From the cell containing the given text, extract its center point as [X, Y] coordinate. 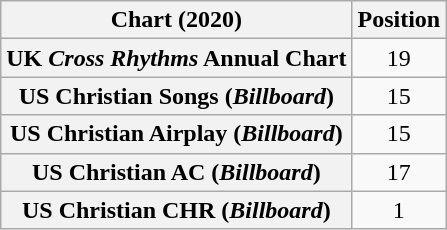
19 [399, 58]
US Christian Songs (Billboard) [176, 96]
UK Cross Rhythms Annual Chart [176, 58]
US Christian AC (Billboard) [176, 172]
Position [399, 20]
1 [399, 210]
US Christian Airplay (Billboard) [176, 134]
US Christian CHR (Billboard) [176, 210]
17 [399, 172]
Chart (2020) [176, 20]
